Determine the (x, y) coordinate at the center of the cell enclosing the given text.  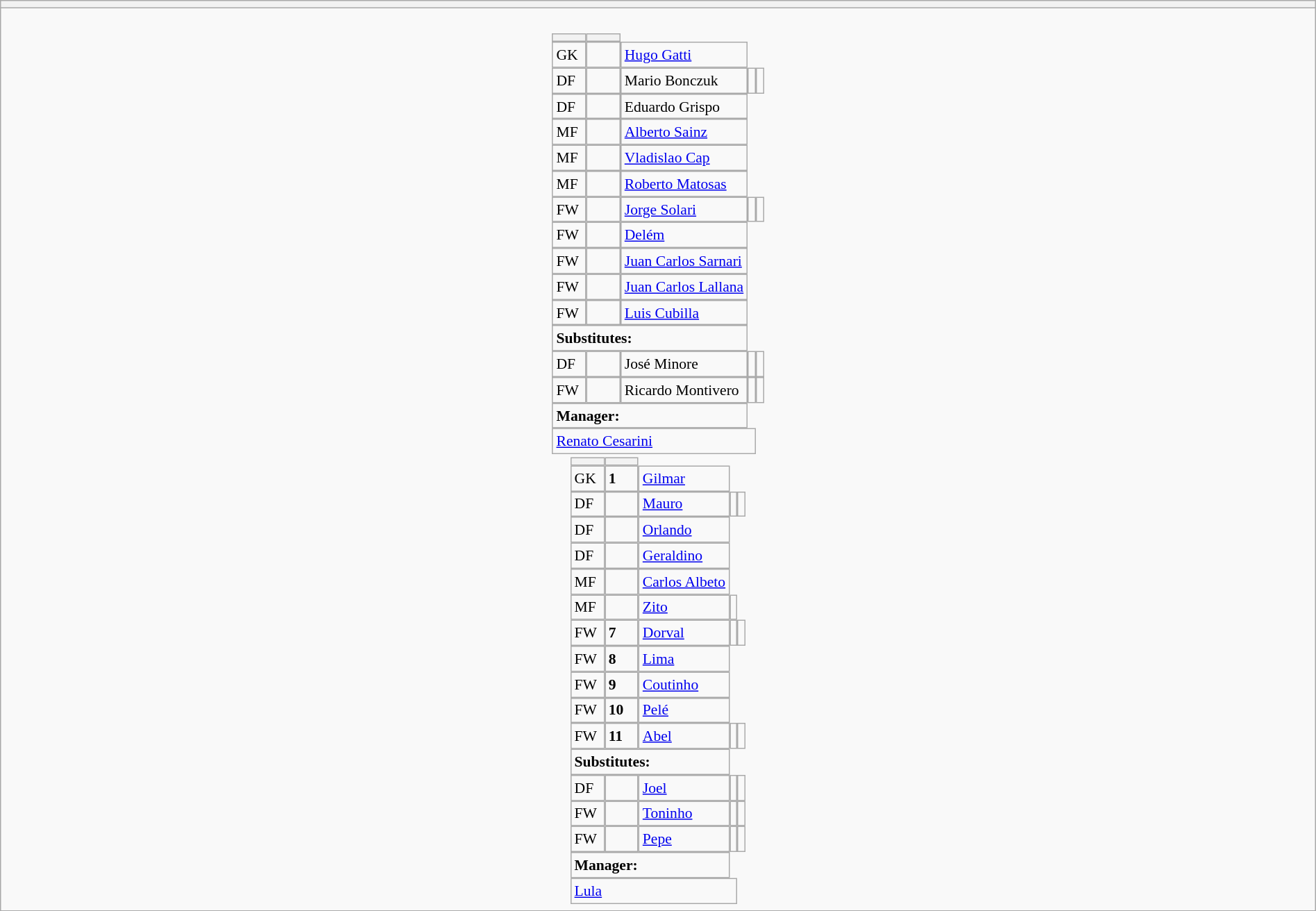
Hugo Gatti (684, 54)
José Minore (684, 364)
Pepe (684, 839)
Zito (684, 607)
Pelé (684, 710)
Alberto Sainz (684, 132)
Coutinho (684, 685)
Vladislao Cap (684, 158)
Jorge Solari (684, 210)
8 (622, 658)
7 (622, 633)
Lula (654, 890)
Delém (684, 235)
11 (622, 736)
Carlos Albeto (684, 582)
Mauro (684, 504)
Dorval (684, 633)
Ricardo Montivero (684, 390)
Toninho (684, 814)
10 (622, 710)
Eduardo Grispo (684, 107)
Juan Carlos Sarnari (684, 261)
9 (622, 685)
Renato Cesarini (654, 442)
Geraldino (684, 555)
1 (622, 478)
Juan Carlos Lallana (684, 286)
Luis Cubilla (684, 312)
Mario Bonczuk (684, 81)
Roberto Matosas (684, 183)
Abel (684, 736)
Lima (684, 658)
Joel (684, 787)
Gilmar (684, 478)
Orlando (684, 529)
